Find where the given text appears and provide that cell's center as [x, y] coordinate. 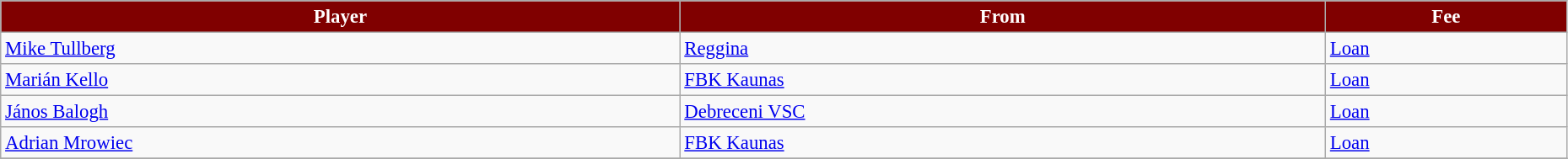
Reggina [1002, 49]
Player [341, 17]
Adrian Mrowiec [341, 143]
Debreceni VSC [1002, 112]
Marián Kello [341, 80]
From [1002, 17]
Mike Tullberg [341, 49]
Fee [1447, 17]
János Balogh [341, 112]
